Determine the [x, y] coordinate at the center of the cell enclosing the given text.  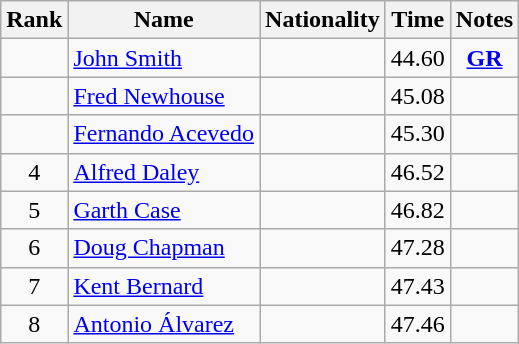
GR [484, 58]
45.30 [418, 134]
5 [34, 210]
Alfred Daley [164, 172]
8 [34, 324]
47.28 [418, 248]
Antonio Álvarez [164, 324]
Doug Chapman [164, 248]
Garth Case [164, 210]
47.46 [418, 324]
4 [34, 172]
John Smith [164, 58]
Fernando Acevedo [164, 134]
6 [34, 248]
Kent Bernard [164, 286]
Notes [484, 20]
Fred Newhouse [164, 96]
47.43 [418, 286]
Name [164, 20]
44.60 [418, 58]
Rank [34, 20]
46.82 [418, 210]
Time [418, 20]
Nationality [323, 20]
46.52 [418, 172]
7 [34, 286]
45.08 [418, 96]
